Capture the cell that displays the provided text and extract its [X, Y] central coordinate. 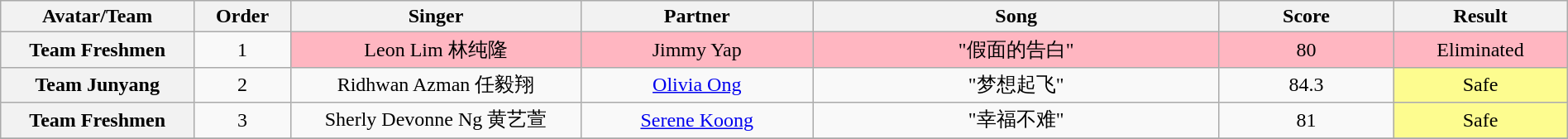
Jimmy Yap [696, 50]
Team Junyang [98, 84]
Score [1306, 17]
Serene Koong [696, 121]
Singer [437, 17]
Olivia Ong [696, 84]
Sherly Devonne Ng 黄艺萱 [437, 121]
84.3 [1306, 84]
Eliminated [1480, 50]
"假面的告白" [1016, 50]
3 [243, 121]
80 [1306, 50]
81 [1306, 121]
Partner [696, 17]
Order [243, 17]
Result [1480, 17]
Avatar/Team [98, 17]
Ridhwan Azman 任毅翔 [437, 84]
Song [1016, 17]
"梦想起飞" [1016, 84]
2 [243, 84]
Leon Lim 林纯隆 [437, 50]
1 [243, 50]
"幸福不难" [1016, 121]
